From the cell containing the given text, extract its center point as [X, Y] coordinate. 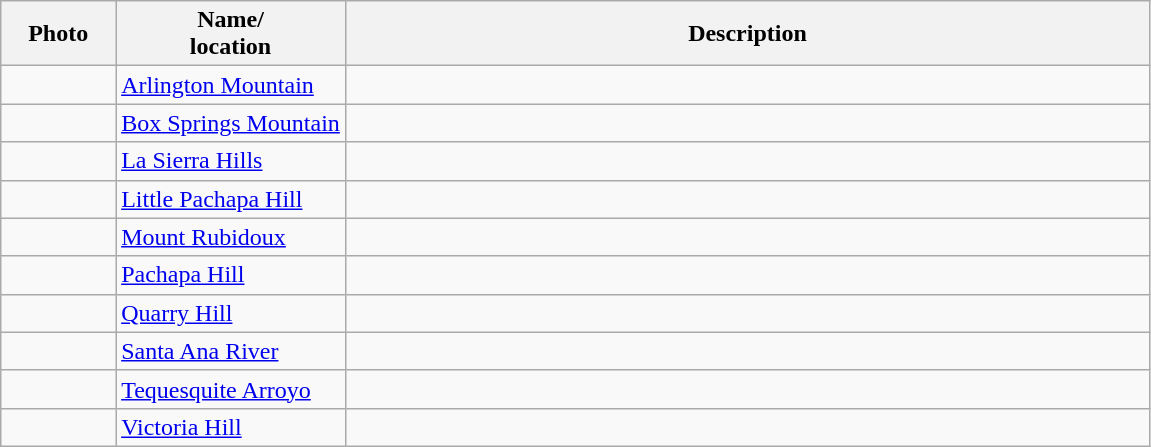
La Sierra Hills [231, 161]
Box Springs Mountain [231, 123]
Victoria Hill [231, 427]
Pachapa Hill [231, 275]
Photo [58, 34]
Little Pachapa Hill [231, 199]
Quarry Hill [231, 313]
Santa Ana River [231, 351]
Description [747, 34]
Arlington Mountain [231, 85]
Mount Rubidoux [231, 237]
Tequesquite Arroyo [231, 389]
Name/location [231, 34]
